Search for the cell housing the specified text and yield its [X, Y] center coordinate. 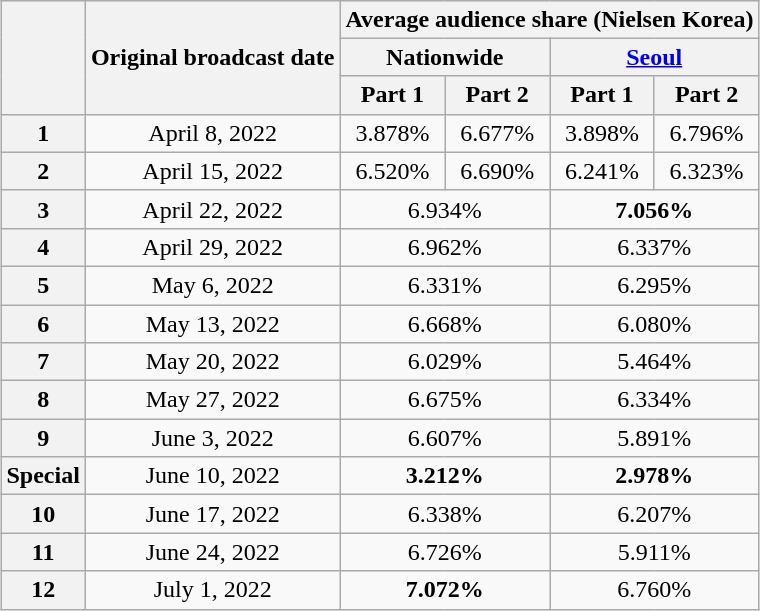
9 [43, 438]
June 10, 2022 [212, 476]
12 [43, 590]
6.677% [498, 133]
10 [43, 514]
6.760% [655, 590]
11 [43, 552]
6.241% [602, 171]
8 [43, 400]
6.726% [444, 552]
6.520% [392, 171]
7.072% [444, 590]
6.337% [655, 247]
May 6, 2022 [212, 285]
2 [43, 171]
6.796% [706, 133]
May 20, 2022 [212, 362]
1 [43, 133]
6.207% [655, 514]
April 8, 2022 [212, 133]
June 3, 2022 [212, 438]
Original broadcast date [212, 57]
6.607% [444, 438]
3 [43, 209]
2.978% [655, 476]
6.295% [655, 285]
5.464% [655, 362]
6.690% [498, 171]
5.911% [655, 552]
April 22, 2022 [212, 209]
April 15, 2022 [212, 171]
3.898% [602, 133]
June 24, 2022 [212, 552]
Special [43, 476]
4 [43, 247]
5 [43, 285]
3.878% [392, 133]
6.934% [444, 209]
July 1, 2022 [212, 590]
3.212% [444, 476]
Nationwide [444, 57]
7.056% [655, 209]
6.675% [444, 400]
6.334% [655, 400]
May 13, 2022 [212, 323]
May 27, 2022 [212, 400]
5.891% [655, 438]
June 17, 2022 [212, 514]
6.668% [444, 323]
6.338% [444, 514]
April 29, 2022 [212, 247]
6.323% [706, 171]
6.029% [444, 362]
6.080% [655, 323]
Seoul [655, 57]
6.331% [444, 285]
Average audience share (Nielsen Korea) [550, 19]
6 [43, 323]
6.962% [444, 247]
7 [43, 362]
